Capture the cell that displays the provided text and extract its [X, Y] central coordinate. 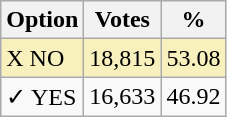
% [194, 20]
✓ YES [42, 97]
X NO [42, 58]
Option [42, 20]
Votes [122, 20]
16,633 [122, 97]
53.08 [194, 58]
18,815 [122, 58]
46.92 [194, 97]
